Search for the cell housing the specified text and yield its (X, Y) center coordinate. 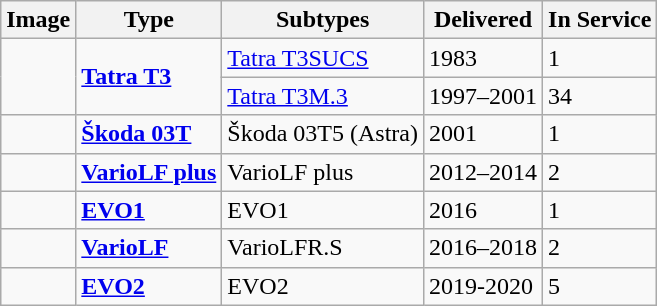
2016 (482, 210)
Tatra T3 (149, 77)
VarioLF (149, 248)
Škoda 03T (149, 134)
2001 (482, 134)
Škoda 03T5 (Astra) (323, 134)
1983 (482, 58)
Subtypes (323, 20)
34 (600, 96)
Tatra T3SUCS (323, 58)
Tatra T3M.3 (323, 96)
Delivered (482, 20)
In Service (600, 20)
Type (149, 20)
2016–2018 (482, 248)
Image (38, 20)
VarioLFR.S (323, 248)
1997–2001 (482, 96)
2019-2020 (482, 286)
5 (600, 286)
2012–2014 (482, 172)
